Output the [X, Y] coordinate of the center of the cell containing the given text.  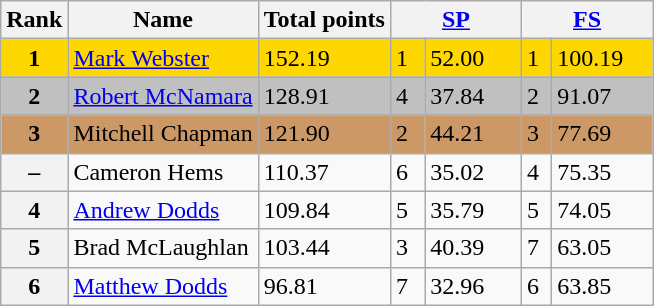
77.69 [602, 134]
Matthew Dodds [163, 286]
35.02 [474, 172]
121.90 [324, 134]
44.21 [474, 134]
Robert McNamara [163, 96]
32.96 [474, 286]
63.05 [602, 248]
Brad McLaughlan [163, 248]
109.84 [324, 210]
37.84 [474, 96]
Mitchell Chapman [163, 134]
96.81 [324, 286]
Total points [324, 20]
40.39 [474, 248]
FS [588, 20]
75.35 [602, 172]
103.44 [324, 248]
Rank [34, 20]
SP [456, 20]
152.19 [324, 58]
– [34, 172]
35.79 [474, 210]
Andrew Dodds [163, 210]
128.91 [324, 96]
Name [163, 20]
Mark Webster [163, 58]
91.07 [602, 96]
Cameron Hems [163, 172]
52.00 [474, 58]
100.19 [602, 58]
74.05 [602, 210]
110.37 [324, 172]
63.85 [602, 286]
